Determine the [x, y] coordinate at the center of the cell enclosing the given text.  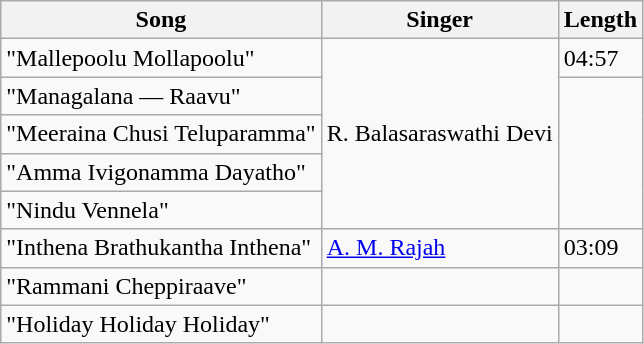
"Meeraina Chusi Teluparamma" [161, 134]
Singer [440, 20]
Song [161, 20]
"Nindu Vennela" [161, 210]
"Mallepoolu Mollapoolu" [161, 58]
"Rammani Cheppiraave" [161, 286]
A. M. Rajah [440, 248]
R. Balasaraswathi Devi [440, 134]
04:57 [600, 58]
"Managalana — Raavu" [161, 96]
Length [600, 20]
"Holiday Holiday Holiday" [161, 324]
03:09 [600, 248]
"Amma Ivigonamma Dayatho" [161, 172]
"Inthena Brathukantha Inthena" [161, 248]
